Pinpoint the cell where the given text exists, returning its [x, y] midpoint coordinate. 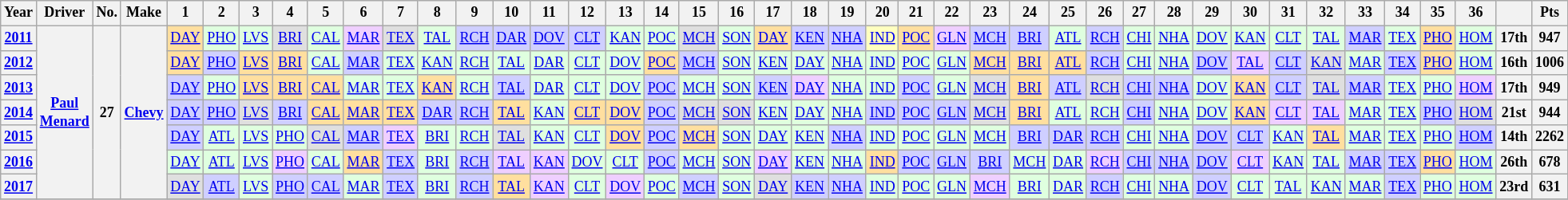
23 [990, 13]
4 [291, 13]
14 [662, 13]
6 [363, 13]
Make [144, 13]
1 [185, 13]
26th [1514, 163]
26 [1105, 13]
18 [810, 13]
10 [511, 13]
2262 [1550, 137]
3 [256, 13]
1006 [1550, 62]
9 [474, 13]
22 [952, 13]
Year [19, 13]
2016 [19, 163]
5 [326, 13]
7 [401, 13]
19 [848, 13]
34 [1403, 13]
17 [773, 13]
21st [1514, 112]
29 [1212, 13]
Paul Menard [64, 112]
2012 [19, 62]
15 [699, 13]
33 [1365, 13]
678 [1550, 163]
2014 [19, 112]
944 [1550, 112]
631 [1550, 186]
Pts [1550, 13]
2015 [19, 137]
12 [587, 13]
2017 [19, 186]
31 [1288, 13]
30 [1250, 13]
16 [736, 13]
35 [1438, 13]
25 [1069, 13]
11 [549, 13]
949 [1550, 88]
28 [1174, 13]
36 [1476, 13]
8 [437, 13]
21 [916, 13]
Chevy [144, 112]
32 [1326, 13]
2013 [19, 88]
23rd [1514, 186]
Driver [64, 13]
13 [625, 13]
No. [107, 13]
2011 [19, 38]
20 [882, 13]
24 [1030, 13]
2 [222, 13]
947 [1550, 38]
16th [1514, 62]
14th [1514, 137]
